Determine the [x, y] coordinate at the center of the cell enclosing the given text.  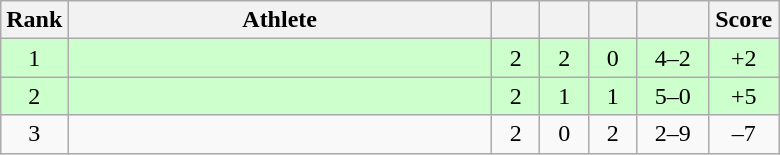
5–0 [672, 96]
Rank [34, 20]
+2 [744, 58]
3 [34, 134]
Athlete [280, 20]
2–9 [672, 134]
+5 [744, 96]
–7 [744, 134]
4–2 [672, 58]
Score [744, 20]
